Locate the cell with the specified text and output its [x, y] center coordinate. 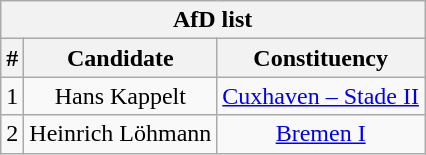
AfD list [213, 20]
Heinrich Löhmann [120, 134]
Candidate [120, 58]
1 [12, 96]
Hans Kappelt [120, 96]
# [12, 58]
Constituency [321, 58]
Bremen I [321, 134]
Cuxhaven – Stade II [321, 96]
2 [12, 134]
